Pinpoint the cell where the given text exists, returning its (x, y) midpoint coordinate. 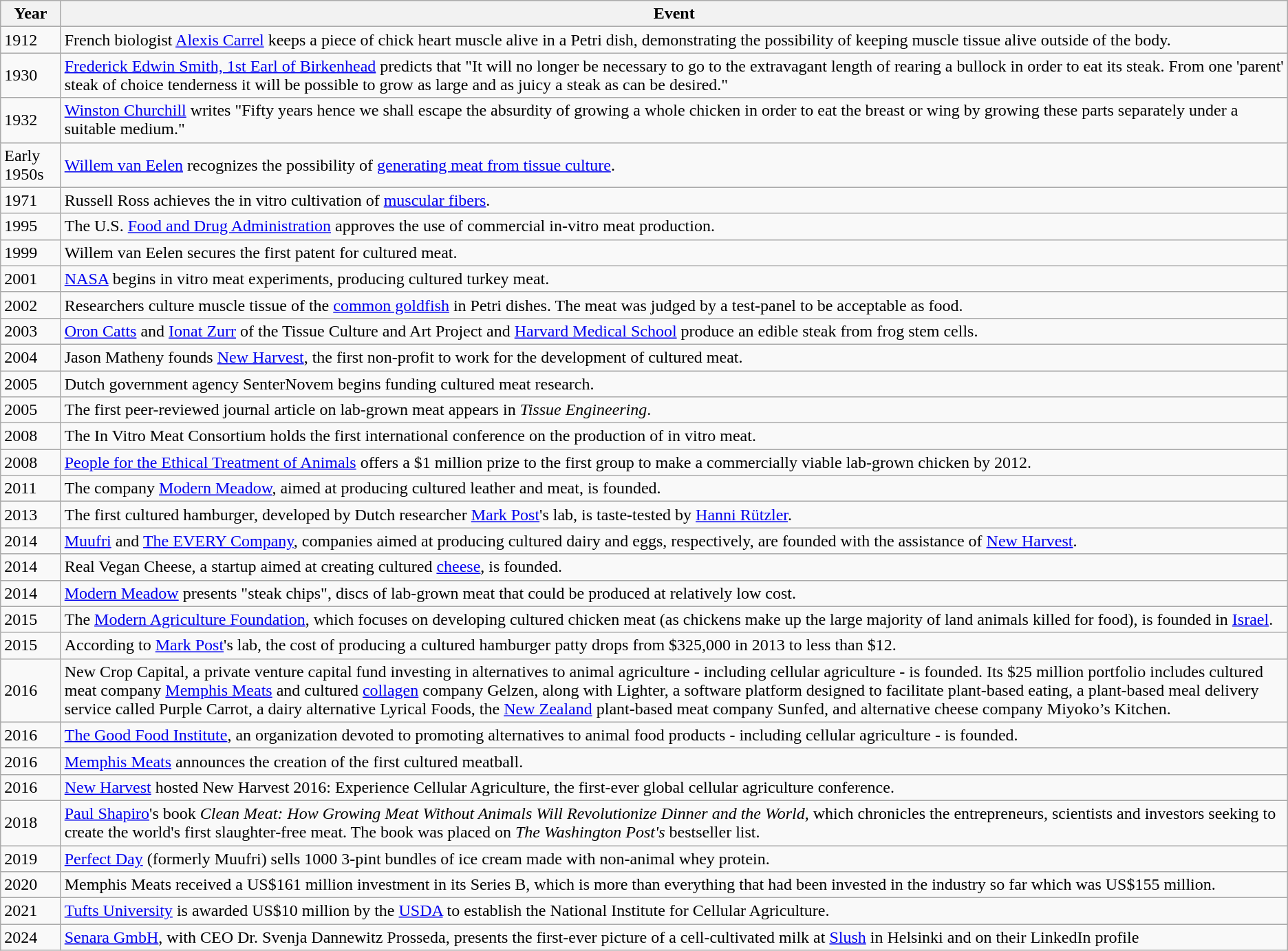
According to Mark Post's lab, the cost of producing a cultured hamburger patty drops from $325,000 in 2013 to less than $12. (674, 645)
2013 (30, 515)
Perfect Day (formerly Muufri) sells 1000 3-pint bundles of ice cream made with non-animal whey protein. (674, 858)
2004 (30, 357)
2011 (30, 489)
The In Vitro Meat Consortium holds the first international conference on the production of in vitro meat. (674, 436)
2021 (30, 911)
2003 (30, 331)
The U.S. Food and Drug Administration approves the use of commercial in-vitro meat production. (674, 226)
1999 (30, 253)
1971 (30, 200)
1930 (30, 76)
Event (674, 14)
2019 (30, 858)
Tufts University is awarded US$10 million by the USDA to establish the National Institute for Cellular Agriculture. (674, 911)
Oron Catts and Ionat Zurr of the Tissue Culture and Art Project and Harvard Medical School produce an edible steak from frog stem cells. (674, 331)
1995 (30, 226)
2002 (30, 305)
The first peer-reviewed journal article on lab-grown meat appears in Tissue Engineering. (674, 410)
New Harvest hosted New Harvest 2016: Experience Cellular Agriculture, the first-ever global cellular agriculture conference. (674, 787)
The first cultured hamburger, developed by Dutch researcher Mark Post's lab, is taste-tested by Hanni Rützler. (674, 515)
Muufri and The EVERY Company, companies aimed at producing cultured dairy and eggs, respectively, are founded with the assistance of New Harvest. (674, 541)
People for the Ethical Treatment of Animals offers a $1 million prize to the first group to make a commercially viable lab-grown chicken by 2012. (674, 462)
2020 (30, 885)
Willem van Eelen secures the first patent for cultured meat. (674, 253)
Jason Matheny founds New Harvest, the first non-profit to work for the development of cultured meat. (674, 357)
2001 (30, 279)
Year (30, 14)
Willem van Eelen recognizes the possibility of generating meat from tissue culture. (674, 165)
Researchers culture muscle tissue of the common goldfish in Petri dishes. The meat was judged by a test-panel to be acceptable as food. (674, 305)
1912 (30, 40)
2024 (30, 937)
Modern Meadow presents "steak chips", discs of lab-grown meat that could be produced at relatively low cost. (674, 593)
Early 1950s (30, 165)
The company Modern Meadow, aimed at producing cultured leather and meat, is founded. (674, 489)
Memphis Meats announces the creation of the first cultured meatball. (674, 761)
2018 (30, 823)
Dutch government agency SenterNovem begins funding cultured meat research. (674, 383)
1932 (30, 120)
NASA begins in vitro meat experiments, producing cultured turkey meat. (674, 279)
Russell Ross achieves the in vitro cultivation of muscular fibers. (674, 200)
The Good Food Institute, an organization devoted to promoting alternatives to animal food products - including cellular agriculture - is founded. (674, 735)
Real Vegan Cheese, a startup aimed at creating cultured cheese, is founded. (674, 567)
